Return (x, y) of the center of cell containing provided text 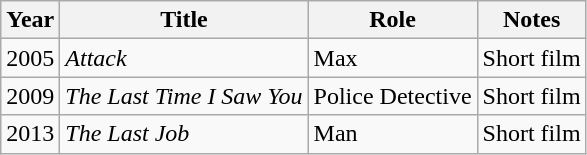
Year (30, 20)
Max (392, 58)
2005 (30, 58)
Man (392, 134)
Title (184, 20)
2009 (30, 96)
Notes (532, 20)
2013 (30, 134)
Role (392, 20)
Police Detective (392, 96)
The Last Job (184, 134)
Attack (184, 58)
The Last Time I Saw You (184, 96)
